Determine the (X, Y) coordinate at the center of the cell enclosing the given text.  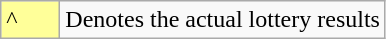
Denotes the actual lottery results (223, 20)
^ (30, 20)
